Scan for the cell matching the given text and deliver its (x, y) coordinate at center. 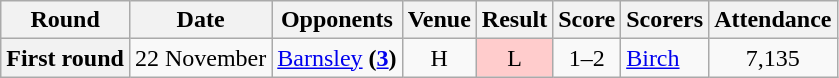
Birch (665, 58)
Score (587, 20)
Result (514, 20)
First round (66, 58)
7,135 (773, 58)
Scorers (665, 20)
Attendance (773, 20)
22 November (200, 58)
Opponents (337, 20)
H (439, 58)
Venue (439, 20)
Barnsley (3) (337, 58)
Date (200, 20)
1–2 (587, 58)
Round (66, 20)
L (514, 58)
